Scan for the cell matching the given text and deliver its (x, y) coordinate at center. 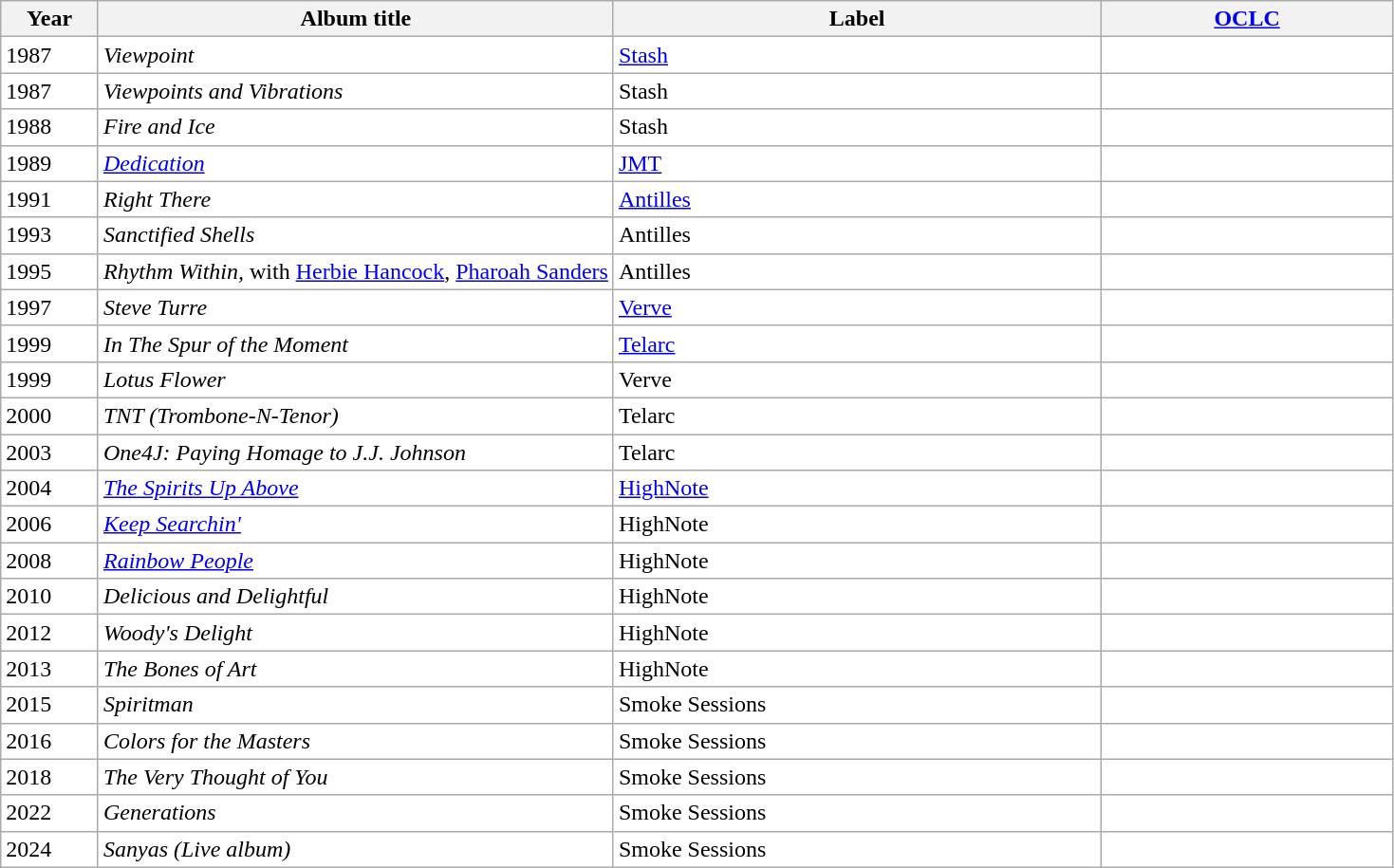
Sanyas (Live album) (355, 849)
Year (49, 19)
Delicious and Delightful (355, 597)
2013 (49, 669)
2010 (49, 597)
In The Spur of the Moment (355, 343)
Lotus Flower (355, 379)
Rhythm Within, with Herbie Hancock, Pharoah Sanders (355, 271)
Album title (355, 19)
Woody's Delight (355, 633)
Label (857, 19)
1989 (49, 163)
Dedication (355, 163)
Keep Searchin' (355, 525)
1997 (49, 307)
1995 (49, 271)
Sanctified Shells (355, 235)
JMT (857, 163)
2024 (49, 849)
Viewpoints and Vibrations (355, 91)
Steve Turre (355, 307)
2003 (49, 452)
Viewpoint (355, 55)
2008 (49, 561)
1993 (49, 235)
2015 (49, 705)
2006 (49, 525)
OCLC (1247, 19)
Fire and Ice (355, 127)
The Bones of Art (355, 669)
2000 (49, 416)
The Spirits Up Above (355, 489)
Spiritman (355, 705)
Rainbow People (355, 561)
1988 (49, 127)
2012 (49, 633)
Right There (355, 199)
2004 (49, 489)
One4J: Paying Homage to J.J. Johnson (355, 452)
Generations (355, 813)
2022 (49, 813)
The Very Thought of You (355, 777)
Colors for the Masters (355, 741)
TNT (Trombone-N-Tenor) (355, 416)
2018 (49, 777)
1991 (49, 199)
2016 (49, 741)
